Return (X, Y) of the center of cell containing provided text 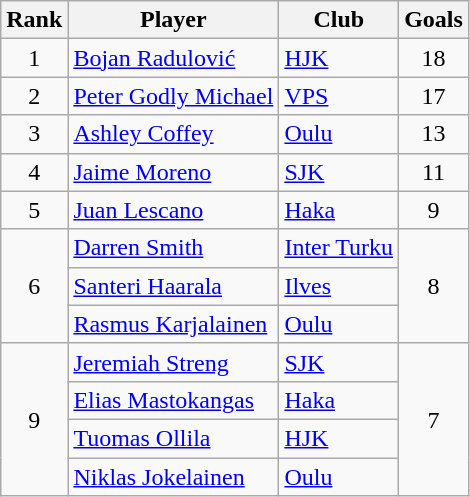
Niklas Jokelainen (174, 477)
8 (434, 286)
11 (434, 172)
Inter Turku (339, 248)
Santeri Haarala (174, 286)
Elias Mastokangas (174, 400)
18 (434, 58)
1 (34, 58)
Tuomas Ollila (174, 438)
Club (339, 20)
Ilves (339, 286)
Peter Godly Michael (174, 96)
Player (174, 20)
Jeremiah Streng (174, 362)
Juan Lescano (174, 210)
VPS (339, 96)
2 (34, 96)
17 (434, 96)
Goals (434, 20)
Rank (34, 20)
5 (34, 210)
6 (34, 286)
Bojan Radulović (174, 58)
Ashley Coffey (174, 134)
Rasmus Karjalainen (174, 324)
Jaime Moreno (174, 172)
3 (34, 134)
13 (434, 134)
Darren Smith (174, 248)
7 (434, 419)
4 (34, 172)
